Search for the cell housing the specified text and yield its [X, Y] center coordinate. 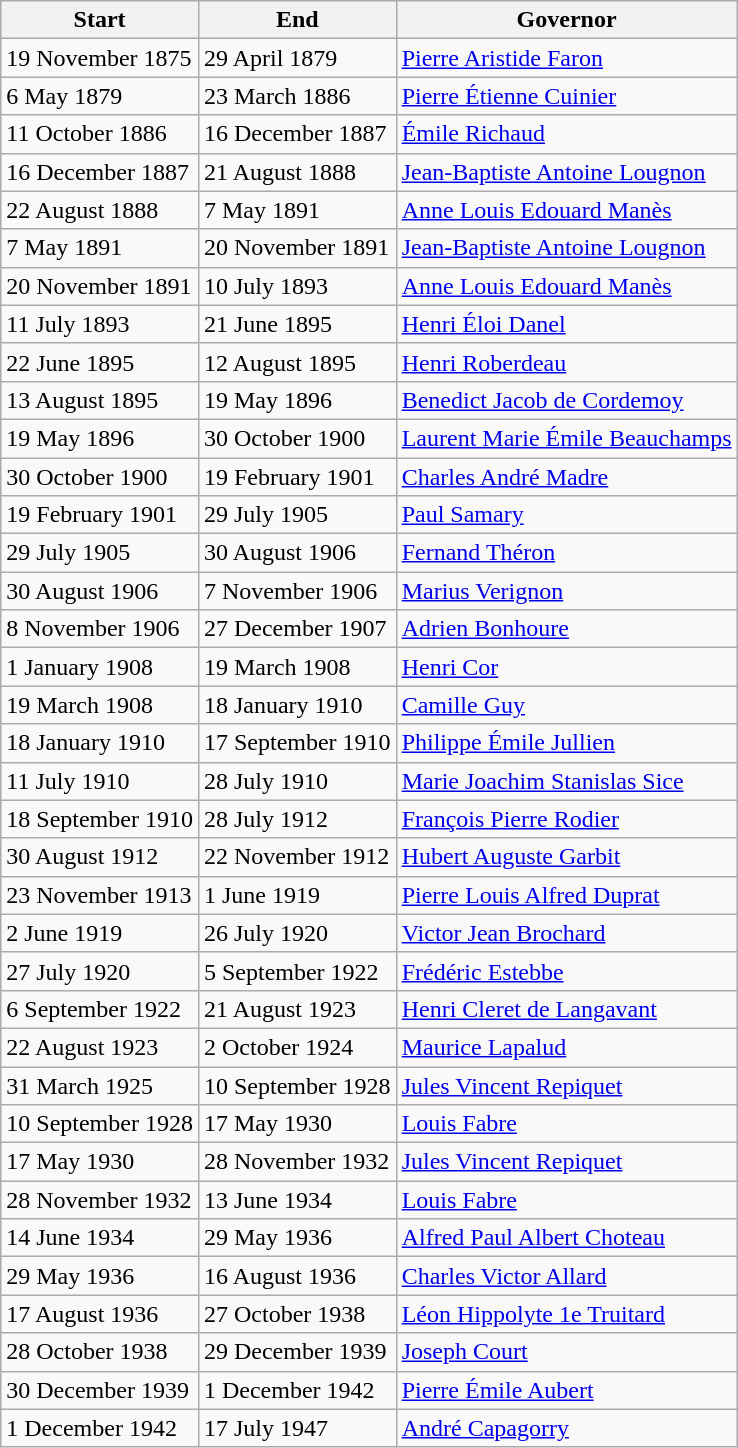
André Capagorry [566, 1428]
1 January 1908 [100, 667]
17 August 1936 [100, 1314]
Marie Joachim Stanislas Sice [566, 781]
21 August 1888 [297, 172]
7 November 1906 [297, 591]
Pierre Aristide Faron [566, 58]
29 December 1939 [297, 1352]
6 September 1922 [100, 1009]
14 June 1934 [100, 1238]
17 September 1910 [297, 743]
Henri Cor [566, 667]
Alfred Paul Albert Choteau [566, 1238]
End [297, 20]
Philippe Émile Jullien [566, 743]
22 August 1923 [100, 1047]
13 August 1895 [100, 400]
5 September 1922 [297, 971]
Start [100, 20]
Émile Richaud [566, 134]
Governor [566, 20]
22 August 1888 [100, 210]
30 December 1939 [100, 1390]
Hubert Auguste Garbit [566, 857]
Paul Samary [566, 515]
Frédéric Estebbe [566, 971]
21 August 1923 [297, 1009]
19 November 1875 [100, 58]
6 May 1879 [100, 96]
11 October 1886 [100, 134]
11 July 1893 [100, 324]
Léon Hippolyte 1e Truitard [566, 1314]
Henri Roberdeau [566, 362]
28 October 1938 [100, 1352]
17 July 1947 [297, 1428]
27 December 1907 [297, 629]
Henri Cleret de Langavant [566, 1009]
27 July 1920 [100, 971]
28 July 1910 [297, 781]
28 July 1912 [297, 819]
23 November 1913 [100, 895]
12 August 1895 [297, 362]
13 June 1934 [297, 1200]
Benedict Jacob de Cordemoy [566, 400]
Charles Victor Allard [566, 1276]
22 November 1912 [297, 857]
31 March 1925 [100, 1085]
Joseph Court [566, 1352]
Laurent Marie Émile Beauchamps [566, 438]
Fernand Théron [566, 553]
Maurice Lapalud [566, 1047]
10 July 1893 [297, 286]
29 April 1879 [297, 58]
2 June 1919 [100, 933]
8 November 1906 [100, 629]
Pierre Louis Alfred Duprat [566, 895]
François Pierre Rodier [566, 819]
Victor Jean Brochard [566, 933]
16 August 1936 [297, 1276]
26 July 1920 [297, 933]
Henri Éloi Danel [566, 324]
Pierre Émile Aubert [566, 1390]
1 June 1919 [297, 895]
Charles André Madre [566, 477]
11 July 1910 [100, 781]
22 June 1895 [100, 362]
Pierre Étienne Cuinier [566, 96]
18 September 1910 [100, 819]
2 October 1924 [297, 1047]
Marius Verignon [566, 591]
Camille Guy [566, 705]
23 March 1886 [297, 96]
21 June 1895 [297, 324]
27 October 1938 [297, 1314]
30 August 1912 [100, 857]
Adrien Bonhoure [566, 629]
